Provide the (x, y) coordinate of the cell's center where the given text is located.  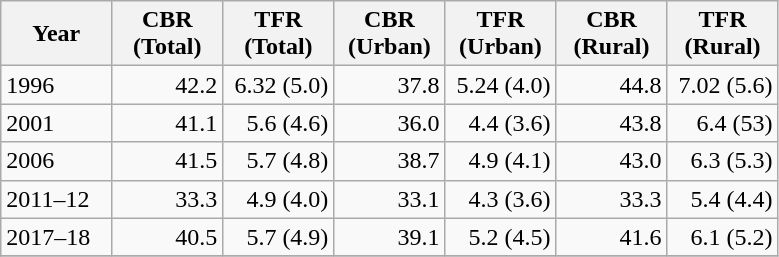
4.9 (4.0) (278, 199)
5.7 (4.8) (278, 161)
TFR (Urban) (500, 34)
2017–18 (56, 237)
5.6 (4.6) (278, 123)
Year (56, 34)
33.1 (390, 199)
41.1 (168, 123)
CBR (Rural) (612, 34)
42.2 (168, 85)
44.8 (612, 85)
2001 (56, 123)
6.1 (5.2) (722, 237)
1996 (56, 85)
2006 (56, 161)
TFR (Rural) (722, 34)
5.4 (4.4) (722, 199)
5.24 (4.0) (500, 85)
4.9 (4.1) (500, 161)
43.0 (612, 161)
4.4 (3.6) (500, 123)
CBR (Total) (168, 34)
6.3 (5.3) (722, 161)
41.5 (168, 161)
7.02 (5.6) (722, 85)
37.8 (390, 85)
4.3 (3.6) (500, 199)
38.7 (390, 161)
41.6 (612, 237)
43.8 (612, 123)
6.32 (5.0) (278, 85)
40.5 (168, 237)
39.1 (390, 237)
6.4 (53) (722, 123)
36.0 (390, 123)
2011–12 (56, 199)
5.2 (4.5) (500, 237)
TFR (Total) (278, 34)
5.7 (4.9) (278, 237)
CBR (Urban) (390, 34)
